Locate the cell with the specified text and output its (X, Y) center coordinate. 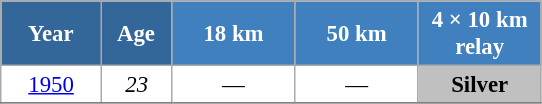
23 (136, 85)
50 km (356, 34)
Year (52, 34)
18 km (234, 34)
1950 (52, 85)
Silver (480, 85)
Age (136, 34)
4 × 10 km relay (480, 34)
